Locate the cell with the specified text and output its [X, Y] center coordinate. 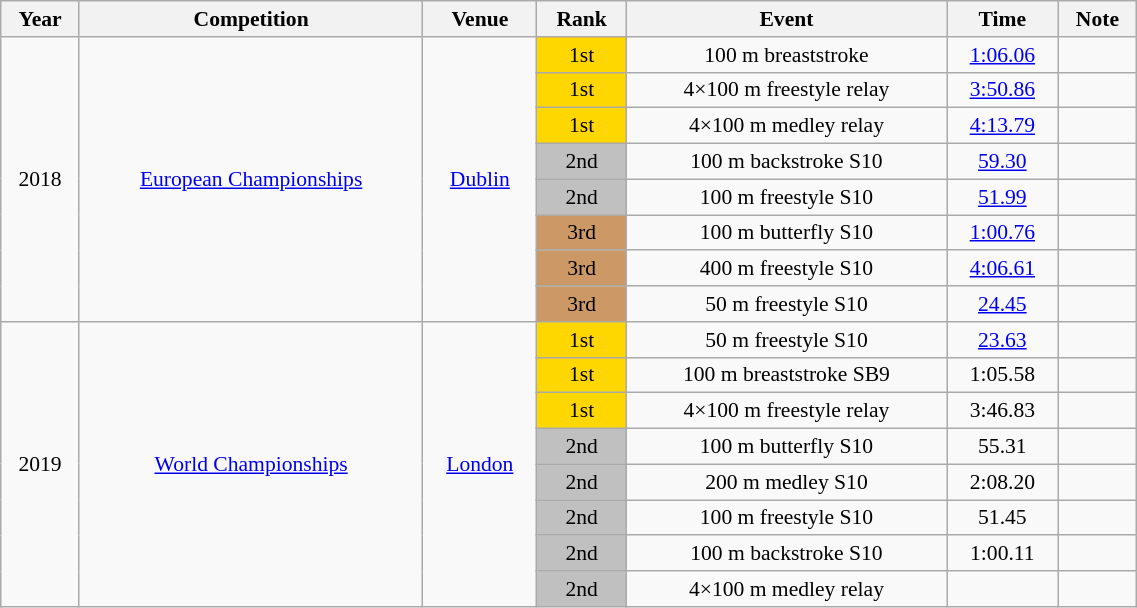
23.63 [1002, 340]
200 m medley S10 [786, 482]
2019 [40, 464]
Time [1002, 19]
Rank [582, 19]
Venue [480, 19]
1:06.06 [1002, 55]
Event [786, 19]
1:05.58 [1002, 375]
400 m freestyle S10 [786, 269]
59.30 [1002, 162]
2:08.20 [1002, 482]
European Championships [250, 180]
World Championships [250, 464]
Competition [250, 19]
Dublin [480, 180]
1:00.11 [1002, 554]
51.99 [1002, 197]
2018 [40, 180]
London [480, 464]
100 m breaststroke [786, 55]
55.31 [1002, 447]
4:13.79 [1002, 126]
3:50.86 [1002, 90]
4:06.61 [1002, 269]
100 m breaststroke SB9 [786, 375]
24.45 [1002, 304]
Year [40, 19]
1:00.76 [1002, 233]
Note [1098, 19]
51.45 [1002, 518]
3:46.83 [1002, 411]
